Return [X, Y] of the center of cell containing provided text 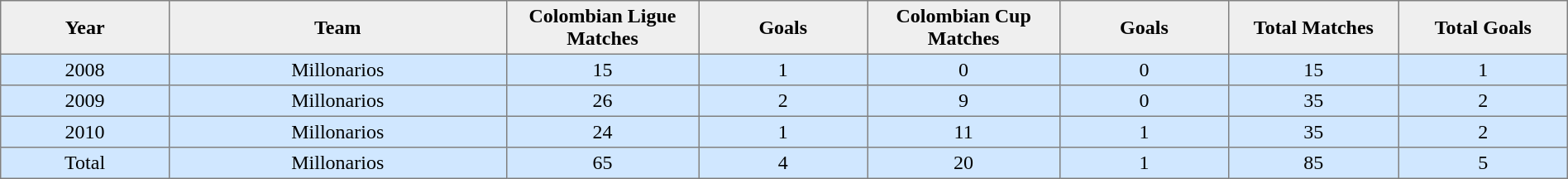
Year [85, 27]
Total Goals [1483, 27]
65 [602, 163]
Total Matches [1313, 27]
Total [85, 163]
11 [964, 132]
9 [964, 101]
20 [964, 163]
4 [783, 163]
85 [1313, 163]
24 [602, 132]
Colombian Cup Matches [964, 27]
2009 [85, 101]
Colombian Ligue Matches [602, 27]
5 [1483, 163]
26 [602, 101]
2008 [85, 70]
Team [337, 27]
2010 [85, 132]
